Provide the [X, Y] coordinate of the cell's center where the given text is located.  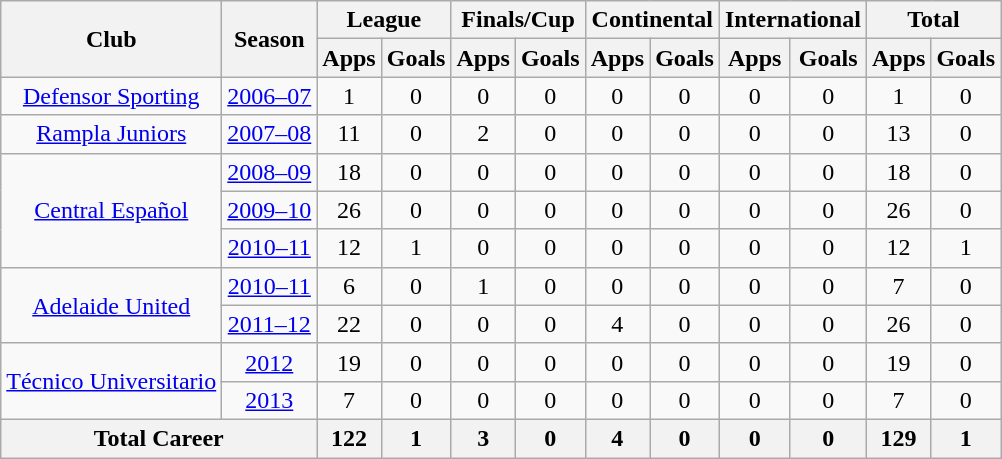
Continental [652, 20]
Club [112, 39]
2009–10 [270, 210]
Finals/Cup [518, 20]
11 [349, 134]
3 [483, 438]
13 [898, 134]
22 [349, 324]
International [792, 20]
2013 [270, 400]
122 [349, 438]
2008–09 [270, 172]
2011–12 [270, 324]
Central Español [112, 210]
Rampla Juniors [112, 134]
Defensor Sporting [112, 96]
Total Career [159, 438]
129 [898, 438]
2007–08 [270, 134]
League [384, 20]
Técnico Universitario [112, 381]
2012 [270, 362]
2006–07 [270, 96]
6 [349, 286]
Season [270, 39]
2 [483, 134]
Adelaide United [112, 305]
Total [933, 20]
